Provide the [x, y] coordinate of the cell's center where the given text is located.  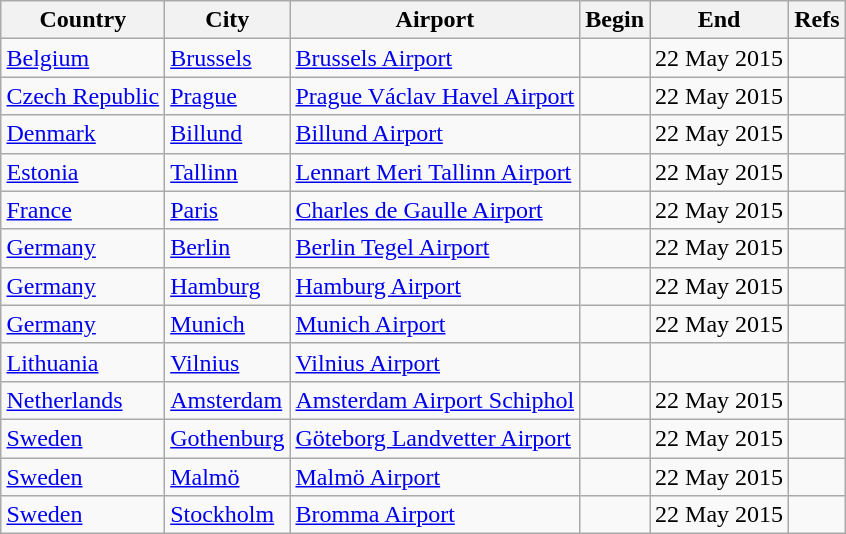
France [83, 210]
Berlin Tegel Airport [435, 248]
Billund Airport [435, 134]
Country [83, 20]
Paris [228, 210]
Malmö Airport [435, 477]
Estonia [83, 172]
Brussels [228, 58]
Netherlands [83, 400]
Vilnius [228, 362]
Stockholm [228, 515]
Charles de Gaulle Airport [435, 210]
City [228, 20]
Hamburg [228, 286]
Belgium [83, 58]
Munich Airport [435, 324]
Munich [228, 324]
End [720, 20]
Refs [817, 20]
Vilnius Airport [435, 362]
Malmö [228, 477]
Gothenburg [228, 438]
Prague Václav Havel Airport [435, 96]
Göteborg Landvetter Airport [435, 438]
Lithuania [83, 362]
Brussels Airport [435, 58]
Prague [228, 96]
Berlin [228, 248]
Airport [435, 20]
Bromma Airport [435, 515]
Billund [228, 134]
Hamburg Airport [435, 286]
Czech Republic [83, 96]
Begin [615, 20]
Amsterdam [228, 400]
Tallinn [228, 172]
Denmark [83, 134]
Amsterdam Airport Schiphol [435, 400]
Lennart Meri Tallinn Airport [435, 172]
